Pinpoint the cell where the given text exists, returning its (X, Y) midpoint coordinate. 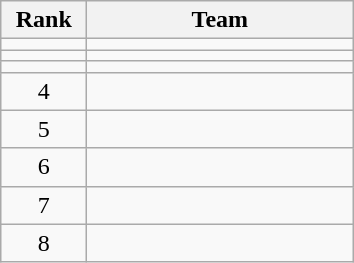
6 (44, 167)
Rank (44, 20)
5 (44, 129)
Team (220, 20)
8 (44, 243)
4 (44, 91)
7 (44, 205)
